Locate the cell with the specified text and output its (x, y) center coordinate. 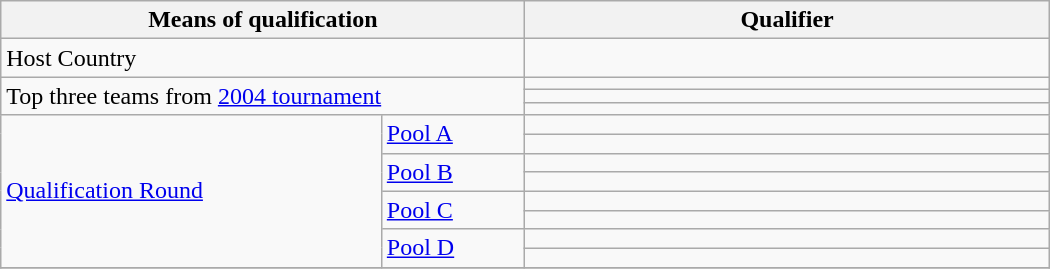
Pool B (453, 172)
Pool C (453, 210)
Pool A (453, 134)
Top three teams from 2004 tournament (263, 96)
Pool D (453, 248)
Qualification Round (192, 191)
Host Country (263, 58)
Means of qualification (263, 20)
Qualifier (787, 20)
